Return [x, y] of the center of cell containing provided text 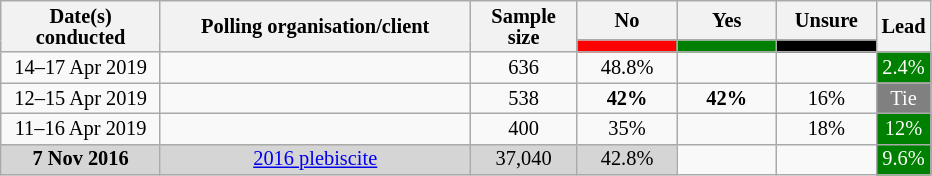
400 [524, 128]
18% [827, 128]
16% [827, 98]
37,040 [524, 160]
2.4% [904, 68]
9.6% [904, 160]
636 [524, 68]
Yes [727, 20]
42.8% [627, 160]
48.8% [627, 68]
Date(s)conducted [81, 26]
Polling organisation/client [315, 26]
11–16 Apr 2019 [81, 128]
2016 plebiscite [315, 160]
7 Nov 2016 [81, 160]
Unsure [827, 20]
538 [524, 98]
35% [627, 128]
12–15 Apr 2019 [81, 98]
12% [904, 128]
No [627, 20]
14–17 Apr 2019 [81, 68]
Tie [904, 98]
Sample size [524, 26]
Lead [904, 26]
